From the cell containing the given text, extract its center point as (X, Y) coordinate. 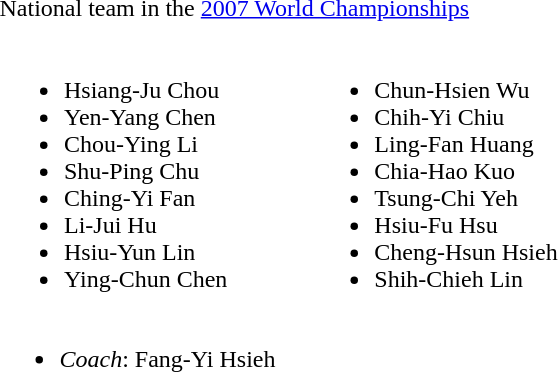
Hsiang-Ju ChouYen-Yang ChenChou-Ying LiShu-Ping ChuChing-Yi FanLi-Jui HuHsiu-Yun LinYing-Chun Chen (115, 171)
